Find where the given text appears and provide that cell's center as [x, y] coordinate. 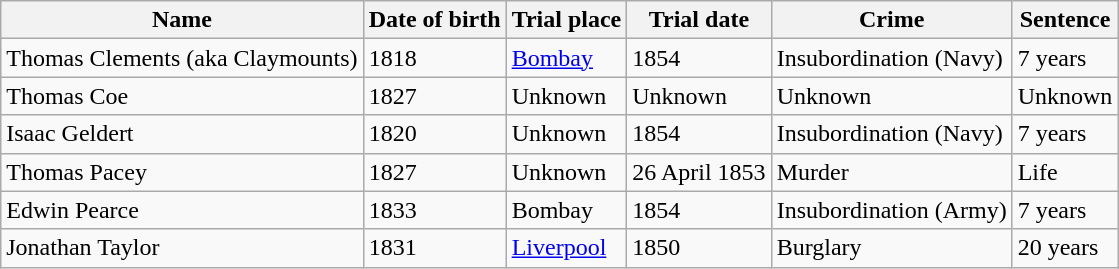
Sentence [1065, 20]
Trial place [566, 20]
1833 [434, 210]
Murder [892, 172]
26 April 1853 [699, 172]
1818 [434, 58]
Date of birth [434, 20]
Thomas Coe [182, 96]
20 years [1065, 248]
Liverpool [566, 248]
Life [1065, 172]
Trial date [699, 20]
1831 [434, 248]
Crime [892, 20]
Insubordination (Army) [892, 210]
Burglary [892, 248]
1850 [699, 248]
Thomas Pacey [182, 172]
Thomas Clements (aka Claymounts) [182, 58]
Name [182, 20]
Edwin Pearce [182, 210]
Jonathan Taylor [182, 248]
Isaac Geldert [182, 134]
1820 [434, 134]
